Capture the cell that displays the provided text and extract its (X, Y) central coordinate. 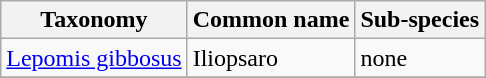
Iliopsaro (271, 58)
Sub-species (420, 20)
Common name (271, 20)
Lepomis gibbosus (94, 58)
Taxonomy (94, 20)
none (420, 58)
